Provide the (X, Y) coordinate of the cell's center where the given text is located.  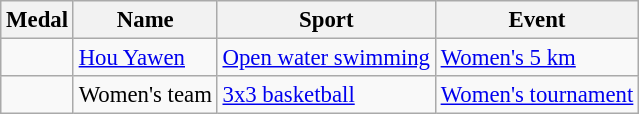
Open water swimming (326, 58)
Women's tournament (536, 95)
Women's 5 km (536, 58)
Medal (38, 20)
Sport (326, 20)
3x3 basketball (326, 95)
Women's team (145, 95)
Name (145, 20)
Event (536, 20)
Hou Yawen (145, 58)
